Detect which cell encompasses the target text, then output its (x, y) center coordinate. 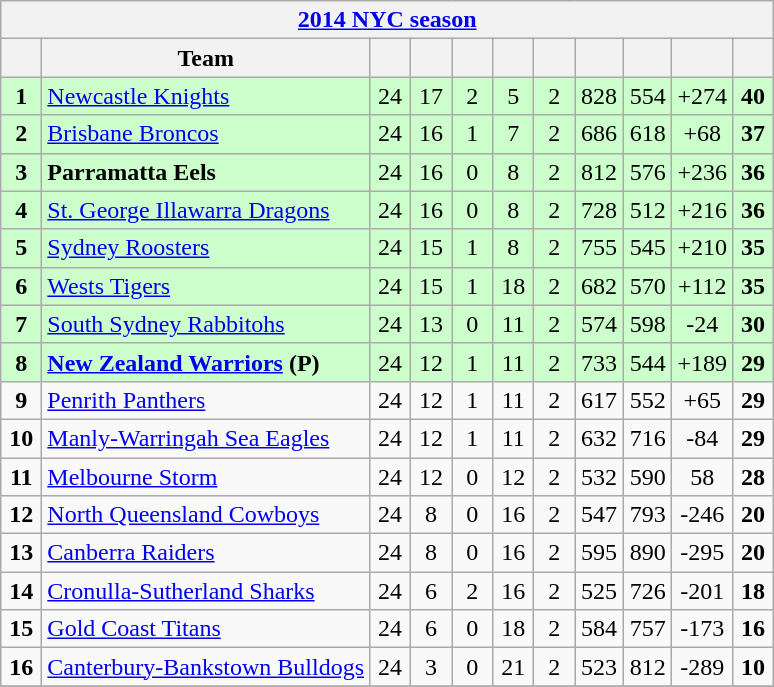
Penrith Panthers (206, 400)
+274 (702, 96)
37 (754, 134)
525 (600, 591)
Melbourne Storm (206, 477)
793 (648, 515)
+216 (702, 210)
58 (702, 477)
618 (648, 134)
617 (600, 400)
St. George Illawarra Dragons (206, 210)
-246 (702, 515)
40 (754, 96)
Cronulla-Sutherland Sharks (206, 591)
728 (600, 210)
726 (648, 591)
+210 (702, 248)
576 (648, 172)
523 (600, 667)
+236 (702, 172)
545 (648, 248)
686 (600, 134)
+68 (702, 134)
28 (754, 477)
+112 (702, 286)
2014 NYC season (388, 20)
632 (600, 438)
Manly-Warringah Sea Eagles (206, 438)
14 (22, 591)
Parramatta Eels (206, 172)
757 (648, 629)
598 (648, 324)
547 (600, 515)
9 (22, 400)
532 (600, 477)
South Sydney Rabbitohs (206, 324)
512 (648, 210)
-289 (702, 667)
716 (648, 438)
682 (600, 286)
-173 (702, 629)
Canberra Raiders (206, 553)
+189 (702, 362)
544 (648, 362)
Wests Tigers (206, 286)
570 (648, 286)
-295 (702, 553)
890 (648, 553)
+65 (702, 400)
New Zealand Warriors (P) (206, 362)
North Queensland Cowboys (206, 515)
30 (754, 324)
4 (22, 210)
Gold Coast Titans (206, 629)
-201 (702, 591)
595 (600, 553)
552 (648, 400)
733 (600, 362)
17 (432, 96)
554 (648, 96)
Sydney Roosters (206, 248)
574 (600, 324)
21 (514, 667)
Canterbury-Bankstown Bulldogs (206, 667)
828 (600, 96)
-84 (702, 438)
590 (648, 477)
755 (600, 248)
Newcastle Knights (206, 96)
Brisbane Broncos (206, 134)
Team (206, 58)
584 (600, 629)
-24 (702, 324)
